Capture the cell that displays the provided text and extract its [X, Y] central coordinate. 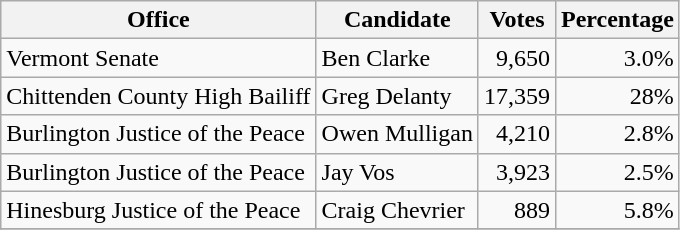
Greg Delanty [397, 96]
2.8% [617, 134]
Percentage [617, 20]
Owen Mulligan [397, 134]
Jay Vos [397, 172]
28% [617, 96]
889 [516, 210]
Craig Chevrier [397, 210]
Chittenden County High Bailiff [158, 96]
2.5% [617, 172]
Candidate [397, 20]
Hinesburg Justice of the Peace [158, 210]
Office [158, 20]
9,650 [516, 58]
17,359 [516, 96]
4,210 [516, 134]
3,923 [516, 172]
Vermont Senate [158, 58]
Votes [516, 20]
Ben Clarke [397, 58]
5.8% [617, 210]
3.0% [617, 58]
